Output the (x, y) coordinate of the center of the cell containing the given text.  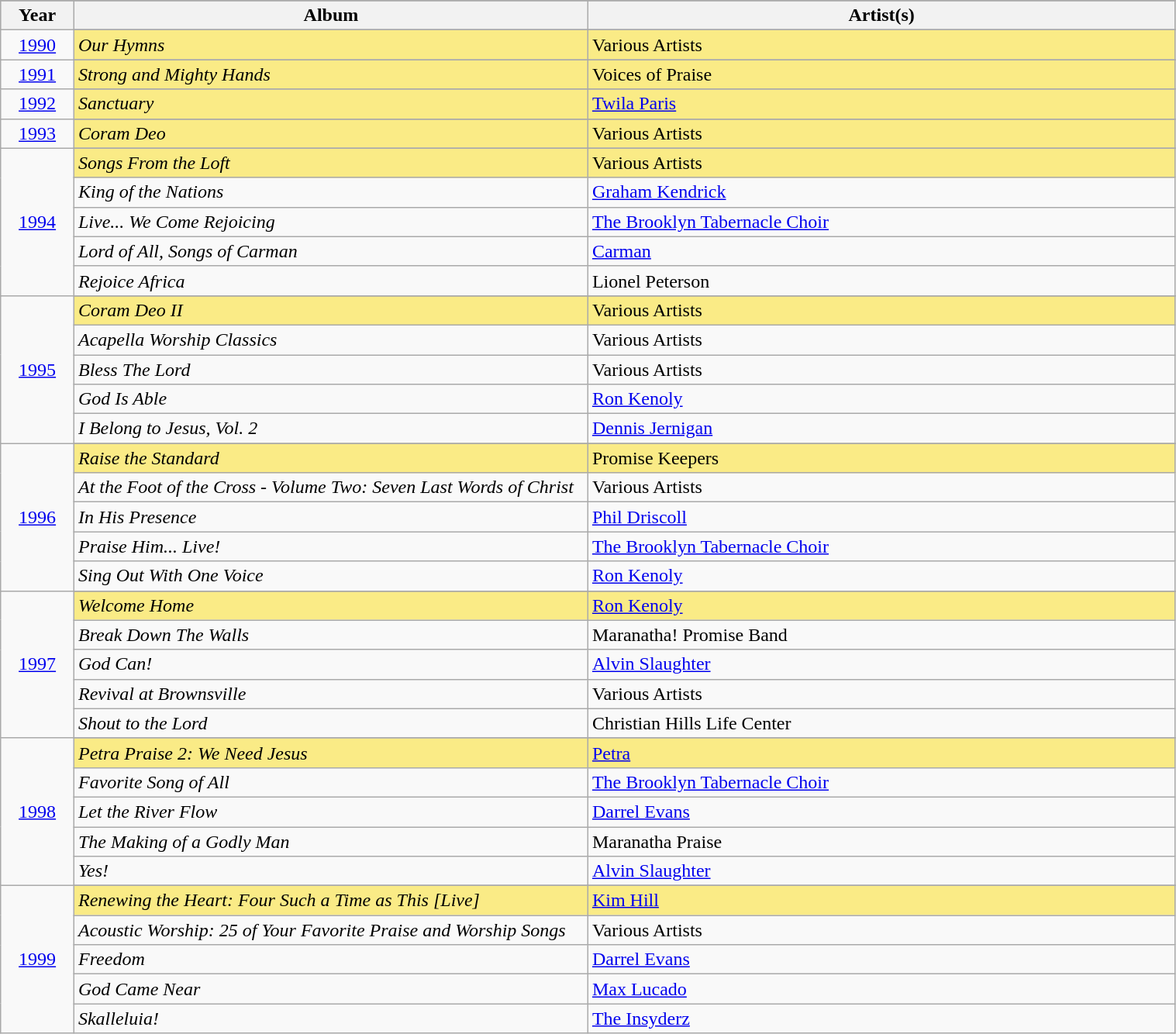
Twila Paris (881, 104)
Acoustic Worship: 25 of Your Favorite Praise and Worship Songs (330, 930)
King of the Nations (330, 192)
Freedom (330, 960)
Kim Hill (881, 901)
Phil Driscoll (881, 517)
Coram Deo II (330, 310)
Renewing the Heart: Four Such a Time as This [Live] (330, 901)
1994 (37, 222)
Christian Hills Life Center (881, 723)
Break Down The Walls (330, 635)
1997 (37, 664)
Raise the Standard (330, 458)
The Insyderz (881, 1018)
Skalleluia! (330, 1018)
God Can! (330, 664)
Sing Out With One Voice (330, 576)
Welcome Home (330, 605)
Lionel Peterson (881, 281)
Strong and Mighty Hands (330, 74)
1995 (37, 369)
Sanctuary (330, 104)
Carman (881, 251)
Year (37, 16)
Graham Kendrick (881, 192)
I Belong to Jesus, Vol. 2 (330, 429)
1993 (37, 133)
1999 (37, 960)
Petra Praise 2: We Need Jesus (330, 753)
Petra (881, 753)
Shout to the Lord (330, 723)
Favorite Song of All (330, 782)
Dennis Jernigan (881, 429)
Revival at Brownsville (330, 694)
God Came Near (330, 989)
Live... We Come Rejoicing (330, 222)
Bless The Lord (330, 370)
At the Foot of the Cross - Volume Two: Seven Last Words of Christ (330, 488)
Voices of Praise (881, 74)
Album (330, 16)
Maranatha Praise (881, 841)
1991 (37, 74)
1998 (37, 812)
Our Hymns (330, 45)
In His Presence (330, 517)
The Making of a Godly Man (330, 841)
Promise Keepers (881, 458)
Coram Deo (330, 133)
1992 (37, 104)
God Is Able (330, 399)
Songs From the Loft (330, 163)
Artist(s) (881, 16)
Maranatha! Promise Band (881, 635)
Acapella Worship Classics (330, 339)
Max Lucado (881, 989)
Let the River Flow (330, 812)
Lord of All, Songs of Carman (330, 251)
1996 (37, 517)
Yes! (330, 871)
Rejoice Africa (330, 281)
1990 (37, 45)
Praise Him... Live! (330, 546)
